Extract the [x, y] coordinate from the center of the cell holding the provided text.  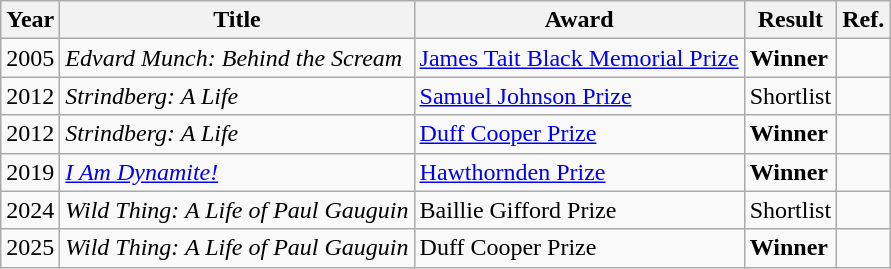
Samuel Johnson Prize [579, 96]
2024 [30, 210]
2005 [30, 58]
Baillie Gifford Prize [579, 210]
Ref. [864, 20]
2025 [30, 248]
Award [579, 20]
Year [30, 20]
Title [237, 20]
Result [790, 20]
Hawthornden Prize [579, 172]
2019 [30, 172]
Edvard Munch: Behind the Scream [237, 58]
James Tait Black Memorial Prize [579, 58]
I Am Dynamite! [237, 172]
